Output the (X, Y) coordinate of the center of the cell containing the given text.  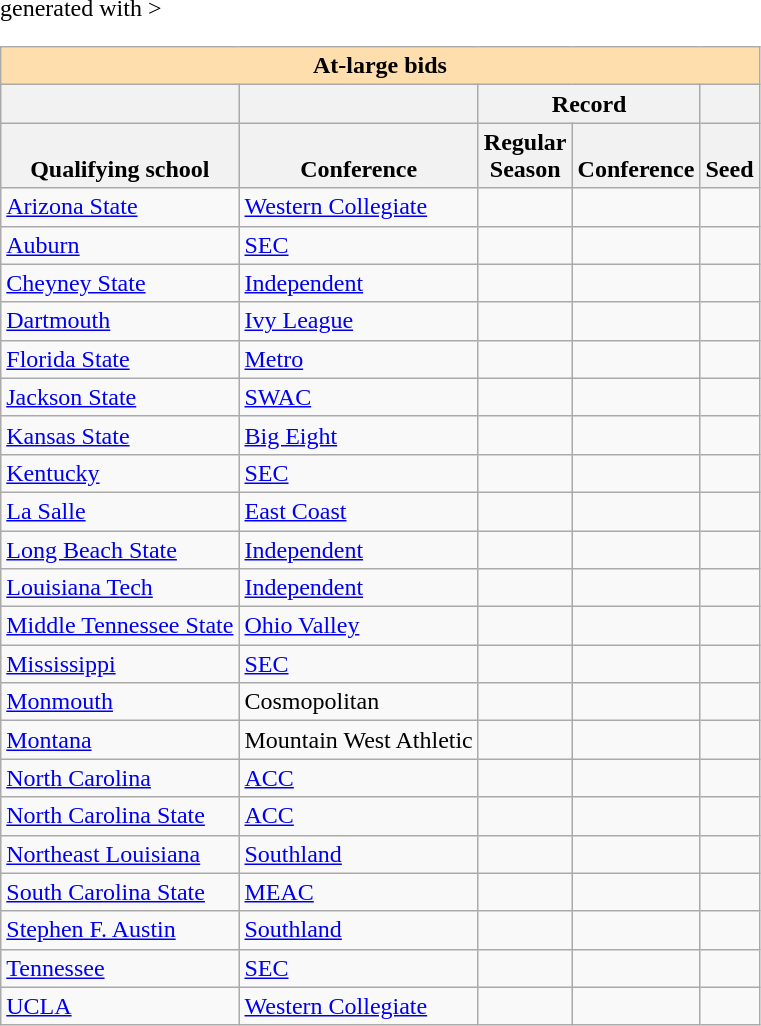
Kentucky (120, 473)
Montana (120, 740)
Ivy League (358, 321)
Northeast Louisiana (120, 854)
Cosmopolitan (358, 702)
UCLA (120, 1006)
Louisiana Tech (120, 588)
North Carolina (120, 778)
Jackson State (120, 397)
Regular Season (525, 156)
Qualifying school (120, 156)
Big Eight (358, 435)
Mississippi (120, 664)
Arizona State (120, 207)
At-large bids (380, 66)
Middle Tennessee State (120, 626)
East Coast (358, 511)
Metro (358, 359)
Stephen F. Austin (120, 930)
Seed (730, 156)
Dartmouth (120, 321)
Monmouth (120, 702)
Florida State (120, 359)
Tennessee (120, 968)
SWAC (358, 397)
Ohio Valley (358, 626)
Mountain West Athletic (358, 740)
Kansas State (120, 435)
South Carolina State (120, 892)
Record (589, 104)
La Salle (120, 511)
MEAC (358, 892)
Long Beach State (120, 549)
Auburn (120, 245)
Cheyney State (120, 283)
North Carolina State (120, 816)
